Detect which cell encompasses the target text, then output its (x, y) center coordinate. 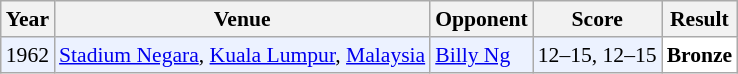
Result (700, 19)
12–15, 12–15 (598, 55)
Opponent (482, 19)
Stadium Negara, Kuala Lumpur, Malaysia (242, 55)
1962 (28, 55)
Score (598, 19)
Year (28, 19)
Bronze (700, 55)
Venue (242, 19)
Billy Ng (482, 55)
